Locate the cell with the specified text and output its [X, Y] center coordinate. 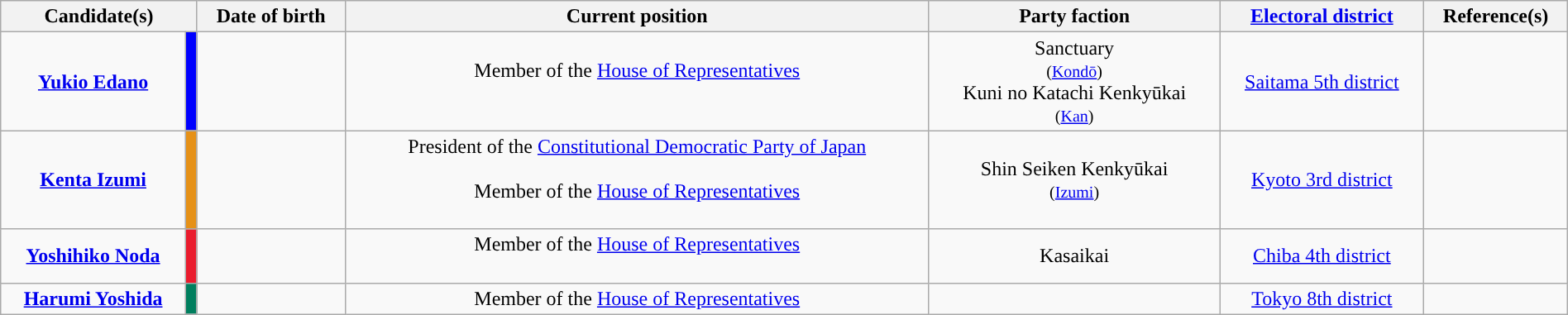
Kasaikai [1073, 256]
Saitama 5th district [1322, 81]
Sanctuary(Kondō)Kuni no Katachi Kenkyūkai(Kan) [1073, 81]
Harumi Yoshida [93, 298]
Shin Seiken Kenkyūkai(Izumi) [1073, 180]
Kyoto 3rd district [1322, 180]
Kenta Izumi [93, 180]
Party faction [1073, 17]
Electoral district [1322, 17]
President of the Constitutional Democratic Party of JapanMember of the House of Representatives [637, 180]
Candidate(s) [99, 17]
Date of birth [271, 17]
Reference(s) [1495, 17]
Yukio Edano [93, 81]
Tokyo 8th district [1322, 298]
Yoshihiko Noda [93, 256]
Current position [637, 17]
Chiba 4th district [1322, 256]
